Provide the [x, y] coordinate of the cell's center where the given text is located.  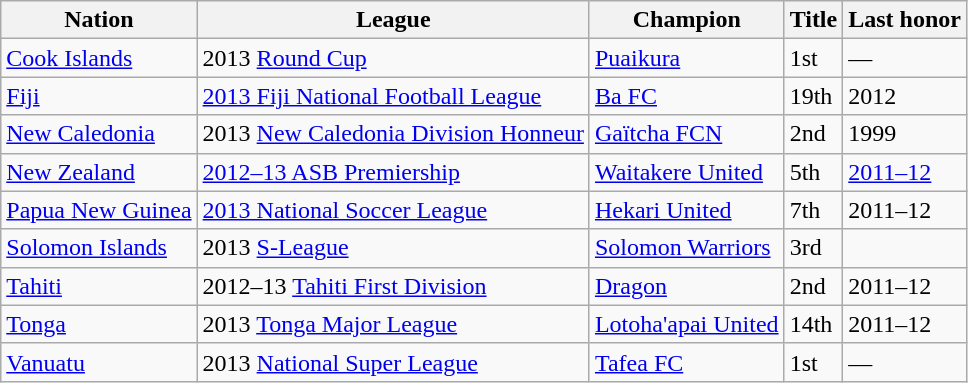
Gaïtcha FCN [686, 134]
Nation [99, 20]
Solomon Warriors [686, 248]
5th [814, 172]
Cook Islands [99, 58]
2013 National Super League [393, 362]
2013 Round Cup [393, 58]
Puaikura [686, 58]
2013 National Soccer League [393, 210]
Champion [686, 20]
Lotoha'apai United [686, 324]
Title [814, 20]
Last honor [905, 20]
League [393, 20]
2012 [905, 96]
19th [814, 96]
2012–13 Tahiti First Division [393, 286]
Tahiti [99, 286]
Waitakere United [686, 172]
Solomon Islands [99, 248]
New Caledonia [99, 134]
Dragon [686, 286]
Papua New Guinea [99, 210]
7th [814, 210]
Hekari United [686, 210]
1999 [905, 134]
Ba FC [686, 96]
2013 Tonga Major League [393, 324]
14th [814, 324]
Tonga [99, 324]
2012–13 ASB Premiership [393, 172]
3rd [814, 248]
Tafea FC [686, 362]
2013 Fiji National Football League [393, 96]
Fiji [99, 96]
2013 New Caledonia Division Honneur [393, 134]
New Zealand [99, 172]
2013 S-League [393, 248]
Vanuatu [99, 362]
